Return (x, y) of the center of cell containing provided text 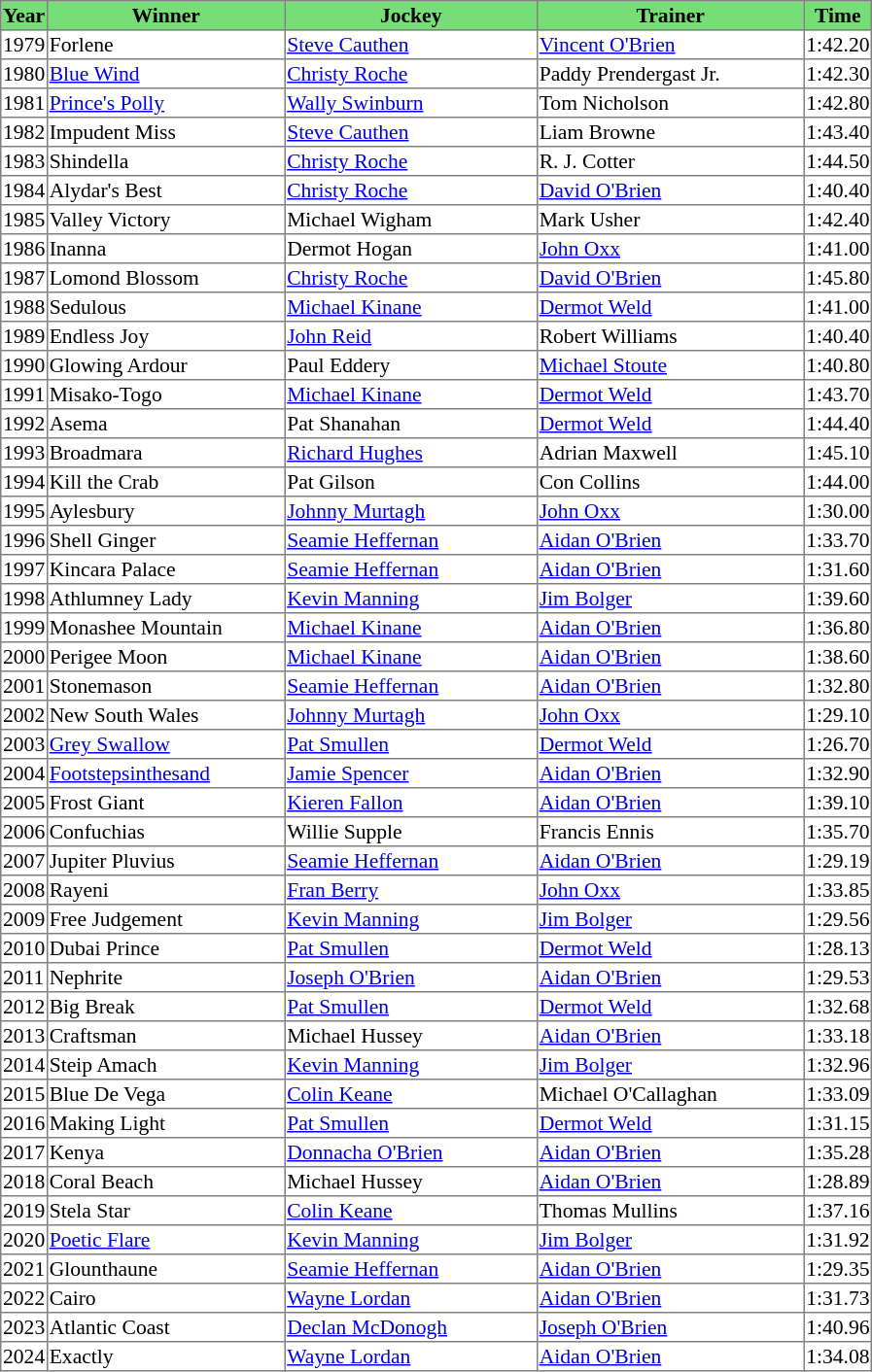
Steip Amach (165, 1065)
1:42.40 (838, 220)
1992 (24, 424)
Blue Wind (165, 74)
1:33.09 (838, 1094)
1997 (24, 569)
1:33.70 (838, 540)
1:33.18 (838, 1036)
Grey Swallow (165, 744)
2001 (24, 686)
Richard Hughes (411, 453)
Jamie Spencer (411, 773)
1:31.92 (838, 1240)
Stela Star (165, 1211)
1:45.80 (838, 278)
1:28.13 (838, 948)
1987 (24, 278)
Coral Beach (165, 1182)
1:42.20 (838, 45)
Impudent Miss (165, 132)
2014 (24, 1065)
1984 (24, 190)
1999 (24, 628)
Nephrite (165, 978)
1981 (24, 103)
Prince's Polly (165, 103)
2015 (24, 1094)
Wally Swinburn (411, 103)
Shindella (165, 161)
1:26.70 (838, 744)
1:30.00 (838, 511)
Rayeni (165, 890)
Exactly (165, 1356)
2022 (24, 1298)
Monashee Mountain (165, 628)
Free Judgement (165, 919)
Adrian Maxwell (670, 453)
Jockey (411, 16)
1979 (24, 45)
1:32.96 (838, 1065)
Michael Wigham (411, 220)
Alydar's Best (165, 190)
1:34.08 (838, 1356)
Valley Victory (165, 220)
Robert Williams (670, 336)
1:40.96 (838, 1327)
1:29.53 (838, 978)
Making Light (165, 1123)
1:39.60 (838, 599)
Asema (165, 424)
2017 (24, 1152)
1:36.80 (838, 628)
2013 (24, 1036)
2011 (24, 978)
1993 (24, 453)
1994 (24, 482)
1:28.89 (838, 1182)
Kieren Fallon (411, 803)
1980 (24, 74)
1985 (24, 220)
2004 (24, 773)
1:33.85 (838, 890)
Dubai Prince (165, 948)
1:32.68 (838, 1007)
2020 (24, 1240)
Michael Stoute (670, 365)
Trainer (670, 16)
1:29.35 (838, 1269)
1:35.70 (838, 832)
Time (838, 16)
1:31.73 (838, 1298)
Vincent O'Brien (670, 45)
2016 (24, 1123)
New South Wales (165, 715)
1:43.70 (838, 394)
1:35.28 (838, 1152)
2002 (24, 715)
Blue De Vega (165, 1094)
Stonemason (165, 686)
1:42.30 (838, 74)
1:31.60 (838, 569)
Big Break (165, 1007)
1:43.40 (838, 132)
John Reid (411, 336)
1982 (24, 132)
Perigee Moon (165, 657)
1:29.10 (838, 715)
Fran Berry (411, 890)
R. J. Cotter (670, 161)
Kill the Crab (165, 482)
Kenya (165, 1152)
1986 (24, 249)
1995 (24, 511)
Dermot Hogan (411, 249)
1:44.50 (838, 161)
2010 (24, 948)
1:29.56 (838, 919)
Aylesbury (165, 511)
1988 (24, 307)
2021 (24, 1269)
Glowing Ardour (165, 365)
Craftsman (165, 1036)
2019 (24, 1211)
1:32.80 (838, 686)
Liam Browne (670, 132)
Confuchias (165, 832)
1:40.80 (838, 365)
Michael O'Callaghan (670, 1094)
2003 (24, 744)
Paul Eddery (411, 365)
1996 (24, 540)
Paddy Prendergast Jr. (670, 74)
Inanna (165, 249)
Kincara Palace (165, 569)
1989 (24, 336)
Lomond Blossom (165, 278)
Poetic Flare (165, 1240)
1:29.19 (838, 861)
Forlene (165, 45)
Winner (165, 16)
2023 (24, 1327)
1:42.80 (838, 103)
Donnacha O'Brien (411, 1152)
Broadmara (165, 453)
2008 (24, 890)
1:38.60 (838, 657)
Cairo (165, 1298)
1:45.10 (838, 453)
2012 (24, 1007)
Pat Shanahan (411, 424)
1990 (24, 365)
1983 (24, 161)
1:39.10 (838, 803)
2009 (24, 919)
1:44.00 (838, 482)
Sedulous (165, 307)
1:32.90 (838, 773)
Jupiter Pluvius (165, 861)
Declan McDonogh (411, 1327)
Tom Nicholson (670, 103)
Year (24, 16)
Willie Supple (411, 832)
Endless Joy (165, 336)
2000 (24, 657)
Mark Usher (670, 220)
1:44.40 (838, 424)
Frost Giant (165, 803)
2018 (24, 1182)
Athlumney Lady (165, 599)
Pat Gilson (411, 482)
1:31.15 (838, 1123)
1991 (24, 394)
2007 (24, 861)
1998 (24, 599)
2024 (24, 1356)
Glounthaune (165, 1269)
Thomas Mullins (670, 1211)
Shell Ginger (165, 540)
Con Collins (670, 482)
Footstepsinthesand (165, 773)
2006 (24, 832)
Francis Ennis (670, 832)
Atlantic Coast (165, 1327)
1:37.16 (838, 1211)
Misako-Togo (165, 394)
2005 (24, 803)
